Detect which cell encompasses the target text, then output its (x, y) center coordinate. 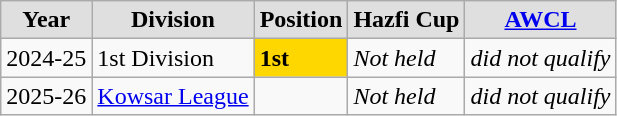
Position (301, 20)
2024-25 (46, 58)
1st (301, 58)
Kowsar League (173, 96)
AWCL (540, 20)
Division (173, 20)
2025-26 (46, 96)
Hazfi Cup (406, 20)
Year (46, 20)
1st Division (173, 58)
